Capture the cell that displays the provided text and extract its [X, Y] central coordinate. 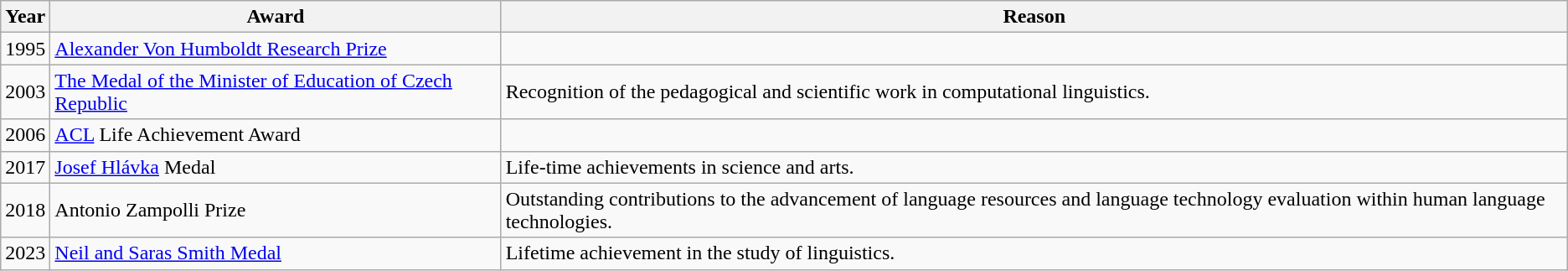
Neil and Saras Smith Medal [276, 253]
Year [25, 17]
ACL Life Achievement Award [276, 135]
Antonio Zampolli Prize [276, 210]
2017 [25, 167]
2006 [25, 135]
Recognition of the pedagogical and scientific work in computational linguistics. [1034, 92]
Life-time achievements in science and arts. [1034, 167]
Outstanding contributions to the advancement of language resources and language technology evaluation within human language technologies. [1034, 210]
The Medal of the Minister of Education of Czech Republic [276, 92]
1995 [25, 49]
2003 [25, 92]
Award [276, 17]
2023 [25, 253]
Reason [1034, 17]
Josef Hlávka Medal [276, 167]
2018 [25, 210]
Alexander Von Humboldt Research Prize [276, 49]
Lifetime achievement in the study of linguistics. [1034, 253]
